Pinpoint the cell where the given text exists, returning its (X, Y) midpoint coordinate. 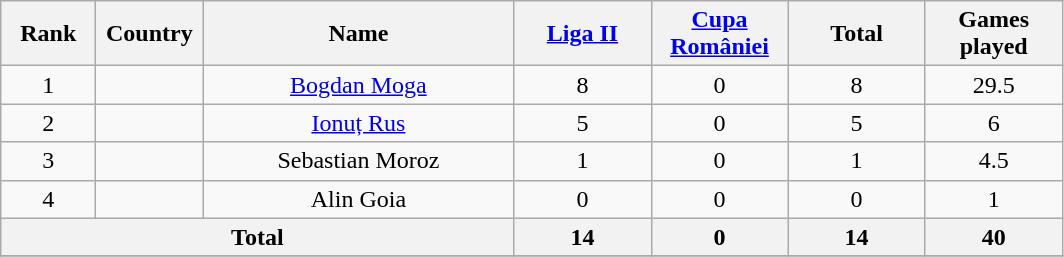
Alin Goia (358, 199)
Sebastian Moroz (358, 161)
40 (994, 237)
4 (48, 199)
6 (994, 123)
Games played (994, 34)
Ionuț Rus (358, 123)
Rank (48, 34)
29.5 (994, 85)
3 (48, 161)
Name (358, 34)
4.5 (994, 161)
2 (48, 123)
Country (150, 34)
Cupa României (720, 34)
Liga II (582, 34)
Bogdan Moga (358, 85)
